Search for the cell housing the specified text and yield its (x, y) center coordinate. 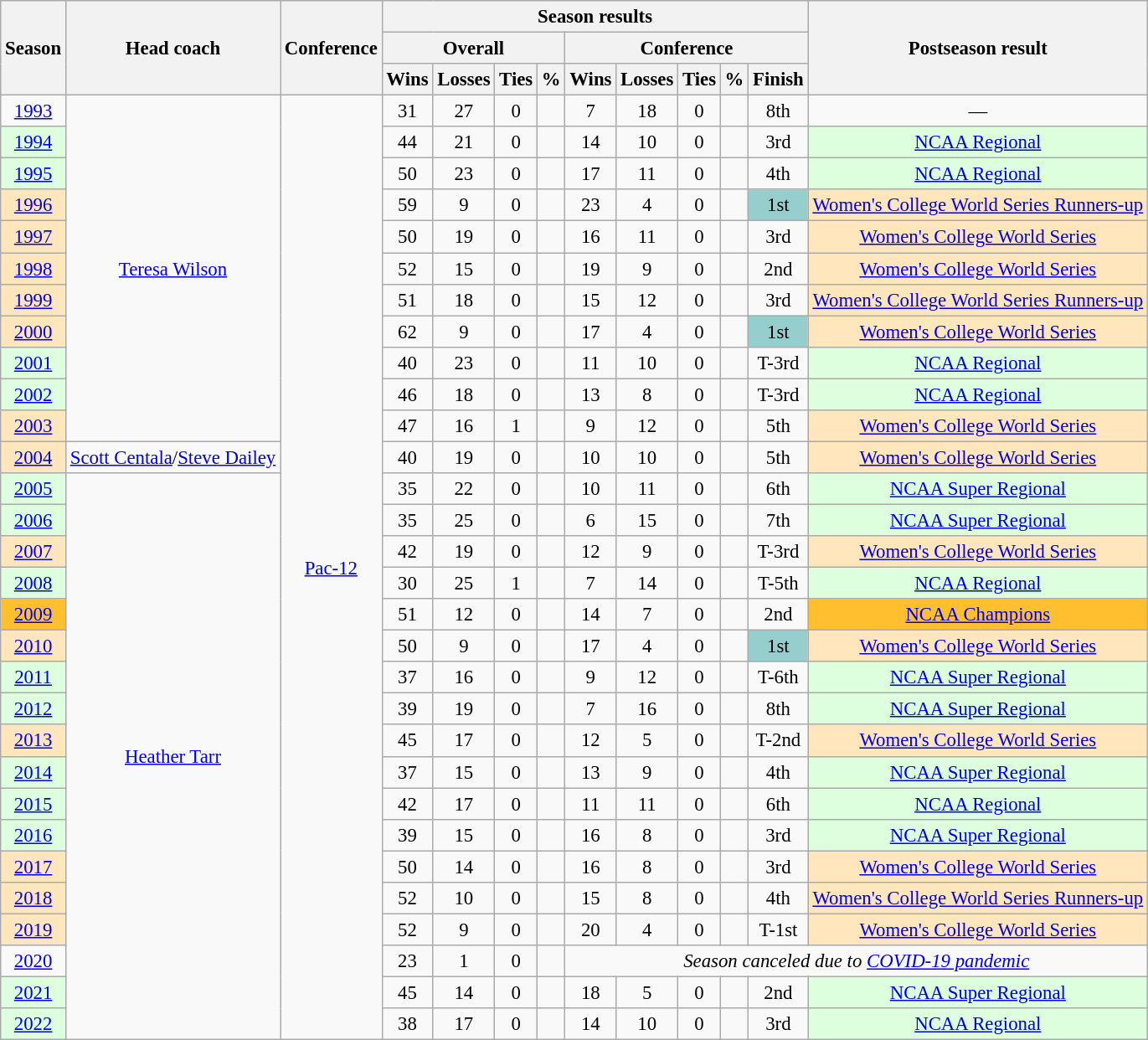
2002 (33, 394)
21 (464, 142)
— (978, 111)
2000 (33, 332)
1998 (33, 269)
Overall (474, 49)
T-6th (779, 677)
38 (407, 1024)
1996 (33, 205)
T-1st (779, 929)
2006 (33, 520)
2010 (33, 646)
2017 (33, 867)
46 (407, 394)
Pac-12 (332, 568)
Postseason result (978, 49)
2022 (33, 1024)
2008 (33, 584)
44 (407, 142)
7th (779, 520)
2019 (33, 929)
1993 (33, 111)
2003 (33, 426)
Season results (595, 17)
2001 (33, 363)
2013 (33, 741)
30 (407, 584)
2018 (33, 898)
59 (407, 205)
2007 (33, 552)
Teresa Wilson (172, 269)
2015 (33, 804)
2011 (33, 677)
1999 (33, 300)
2005 (33, 489)
1994 (33, 142)
NCAA Champions (978, 615)
Head coach (172, 49)
Scott Centala/Steve Dailey (172, 457)
Season canceled due to COVID-19 pandemic (857, 961)
27 (464, 111)
2016 (33, 835)
T-5th (779, 584)
20 (591, 929)
47 (407, 426)
2004 (33, 457)
2012 (33, 709)
T-2nd (779, 741)
Season (33, 49)
2020 (33, 961)
1997 (33, 237)
62 (407, 332)
2009 (33, 615)
31 (407, 111)
Finish (779, 80)
6 (591, 520)
1995 (33, 174)
22 (464, 489)
Heather Tarr (172, 757)
2021 (33, 992)
2014 (33, 772)
